From the cell containing the given text, extract its center point as [x, y] coordinate. 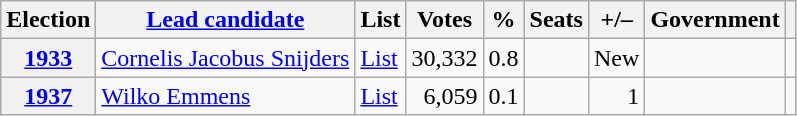
1 [616, 96]
0.8 [504, 58]
Government [715, 20]
6,059 [444, 96]
Election [48, 20]
0.1 [504, 96]
Seats [556, 20]
% [504, 20]
+/– [616, 20]
30,332 [444, 58]
New [616, 58]
Cornelis Jacobus Snijders [226, 58]
Lead candidate [226, 20]
Wilko Emmens [226, 96]
Votes [444, 20]
1937 [48, 96]
1933 [48, 58]
